Determine the (x, y) coordinate at the center of the cell enclosing the given text.  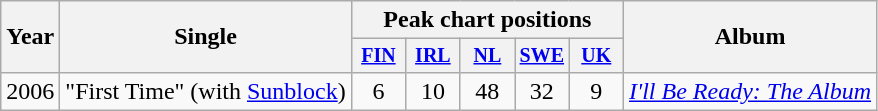
FIN (378, 56)
Album (750, 37)
9 (596, 91)
32 (542, 91)
Year (30, 37)
2006 (30, 91)
Single (206, 37)
NL (487, 56)
SWE (542, 56)
6 (378, 91)
48 (487, 91)
Peak chart positions (487, 20)
"First Time" (with Sunblock) (206, 91)
IRL (433, 56)
10 (433, 91)
I'll Be Ready: The Album (750, 91)
UK (596, 56)
